From the cell containing the given text, extract its center point as [X, Y] coordinate. 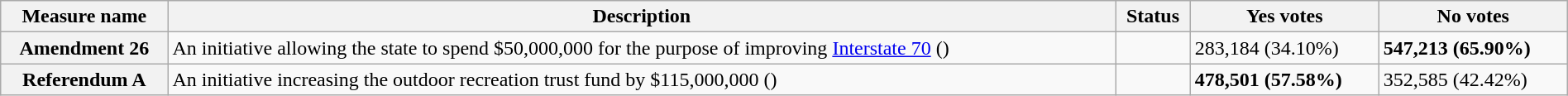
352,585 (42.42%) [1473, 79]
Yes votes [1284, 17]
Measure name [84, 17]
478,501 (57.58%) [1284, 79]
547,213 (65.90%) [1473, 48]
Amendment 26 [84, 48]
An initiative increasing the outdoor recreation trust fund by $115,000,000 () [642, 79]
Description [642, 17]
Status [1153, 17]
An initiative allowing the state to spend $50,000,000 for the purpose of improving Interstate 70 () [642, 48]
No votes [1473, 17]
283,184 (34.10%) [1284, 48]
Referendum A [84, 79]
